Extract the (X, Y) coordinate from the center of the cell holding the provided text.  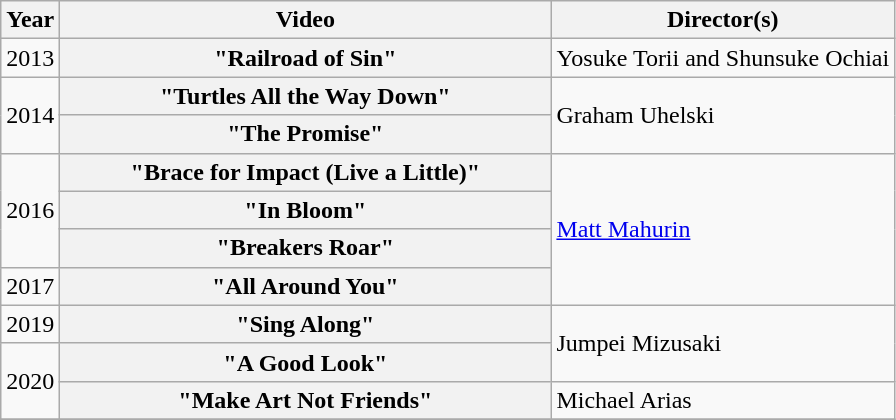
"Sing Along" (306, 324)
2017 (30, 286)
"Railroad of Sin" (306, 58)
"All Around You" (306, 286)
Michael Arias (723, 400)
"Breakers Roar" (306, 248)
Year (30, 20)
"In Bloom" (306, 210)
2020 (30, 381)
"Brace for Impact (Live a Little)" (306, 172)
"Turtles All the Way Down" (306, 96)
2019 (30, 324)
"The Promise" (306, 134)
2016 (30, 210)
"Make Art Not Friends" (306, 400)
Video (306, 20)
Matt Mahurin (723, 229)
Graham Uhelski (723, 115)
Yosuke Torii and Shunsuke Ochiai (723, 58)
"A Good Look" (306, 362)
2014 (30, 115)
Director(s) (723, 20)
Jumpei Mizusaki (723, 343)
2013 (30, 58)
